Search for the cell housing the specified text and yield its (x, y) center coordinate. 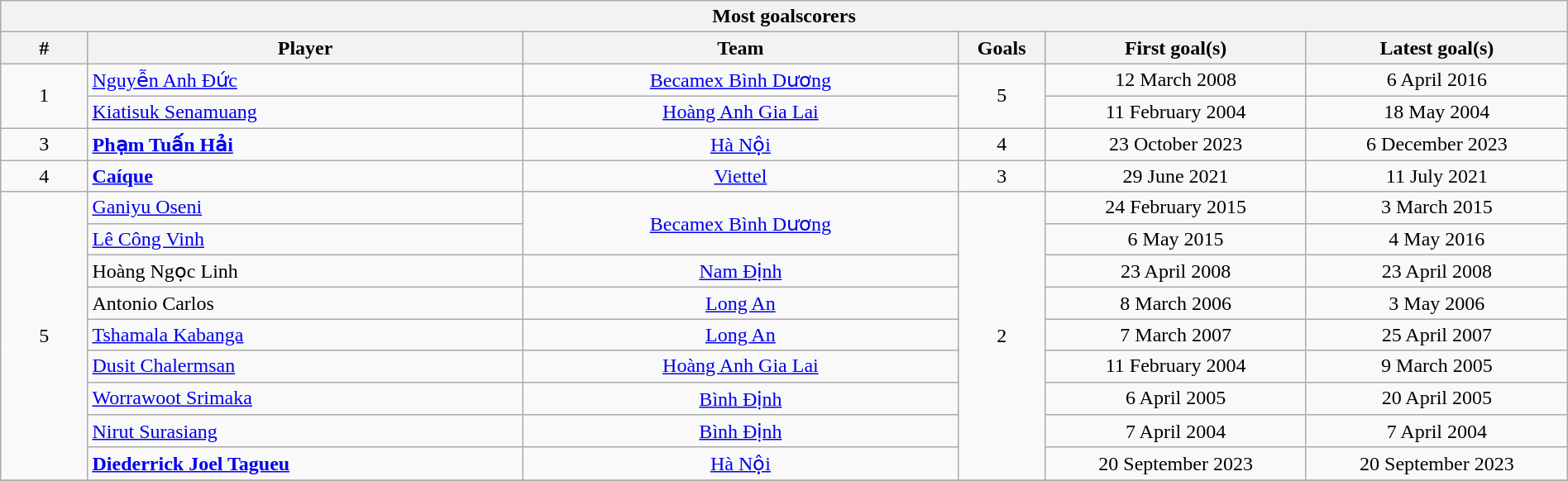
# (45, 48)
25 April 2007 (1437, 335)
18 May 2004 (1437, 112)
1 (45, 96)
Latest goal(s) (1437, 48)
Antonio Carlos (305, 303)
Player (305, 48)
Nam Định (740, 271)
6 April 2016 (1437, 80)
Ganiyu Oseni (305, 207)
Goals (1002, 48)
6 December 2023 (1437, 144)
Most goalscorers (784, 17)
2 (1002, 336)
29 June 2021 (1176, 176)
First goal(s) (1176, 48)
24 February 2015 (1176, 207)
Hoàng Ngọc Linh (305, 271)
3 March 2015 (1437, 207)
7 March 2007 (1176, 335)
Nirut Surasiang (305, 431)
Lê Công Vinh (305, 239)
3 May 2006 (1437, 303)
8 March 2006 (1176, 303)
12 March 2008 (1176, 80)
23 October 2023 (1176, 144)
Diederrick Joel Tagueu (305, 464)
4 May 2016 (1437, 239)
Dusit Chalermsan (305, 366)
Phạm Tuấn Hải (305, 144)
Nguyễn Anh Đức (305, 80)
6 May 2015 (1176, 239)
11 July 2021 (1437, 176)
Team (740, 48)
Caíque (305, 176)
Tshamala Kabanga (305, 335)
9 March 2005 (1437, 366)
6 April 2005 (1176, 398)
Viettel (740, 176)
20 April 2005 (1437, 398)
Worrawoot Srimaka (305, 398)
Kiatisuk Senamuang (305, 112)
